Search for the cell housing the specified text and yield its [x, y] center coordinate. 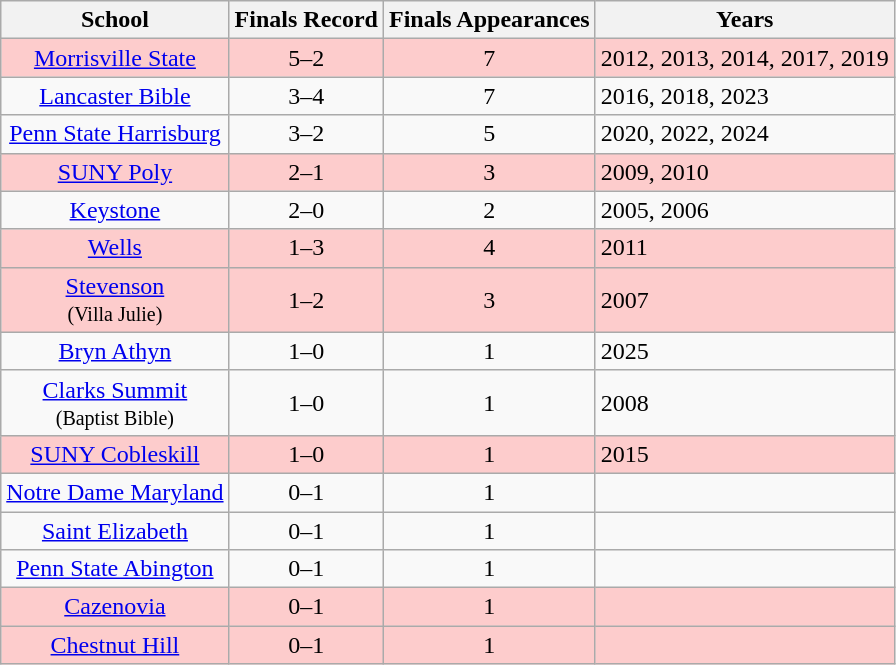
Bryn Athyn [115, 351]
5–2 [306, 58]
Lancaster Bible [115, 96]
Notre Dame Maryland [115, 492]
Morrisville State [115, 58]
2016, 2018, 2023 [744, 96]
2015 [744, 454]
Years [744, 20]
2 [489, 210]
2012, 2013, 2014, 2017, 2019 [744, 58]
Finals Appearances [489, 20]
2008 [744, 402]
Chestnut Hill [115, 645]
4 [489, 248]
Penn State Abington [115, 569]
Finals Record [306, 20]
1–2 [306, 300]
2025 [744, 351]
Penn State Harrisburg [115, 134]
School [115, 20]
3–4 [306, 96]
Wells [115, 248]
2020, 2022, 2024 [744, 134]
Clarks Summit(Baptist Bible) [115, 402]
SUNY Cobleskill [115, 454]
Cazenovia [115, 607]
5 [489, 134]
Stevenson(Villa Julie) [115, 300]
2009, 2010 [744, 172]
2–1 [306, 172]
1–3 [306, 248]
SUNY Poly [115, 172]
Keystone [115, 210]
2–0 [306, 210]
Saint Elizabeth [115, 531]
2011 [744, 248]
2005, 2006 [744, 210]
2007 [744, 300]
3–2 [306, 134]
